Locate the cell with the specified text and output its [x, y] center coordinate. 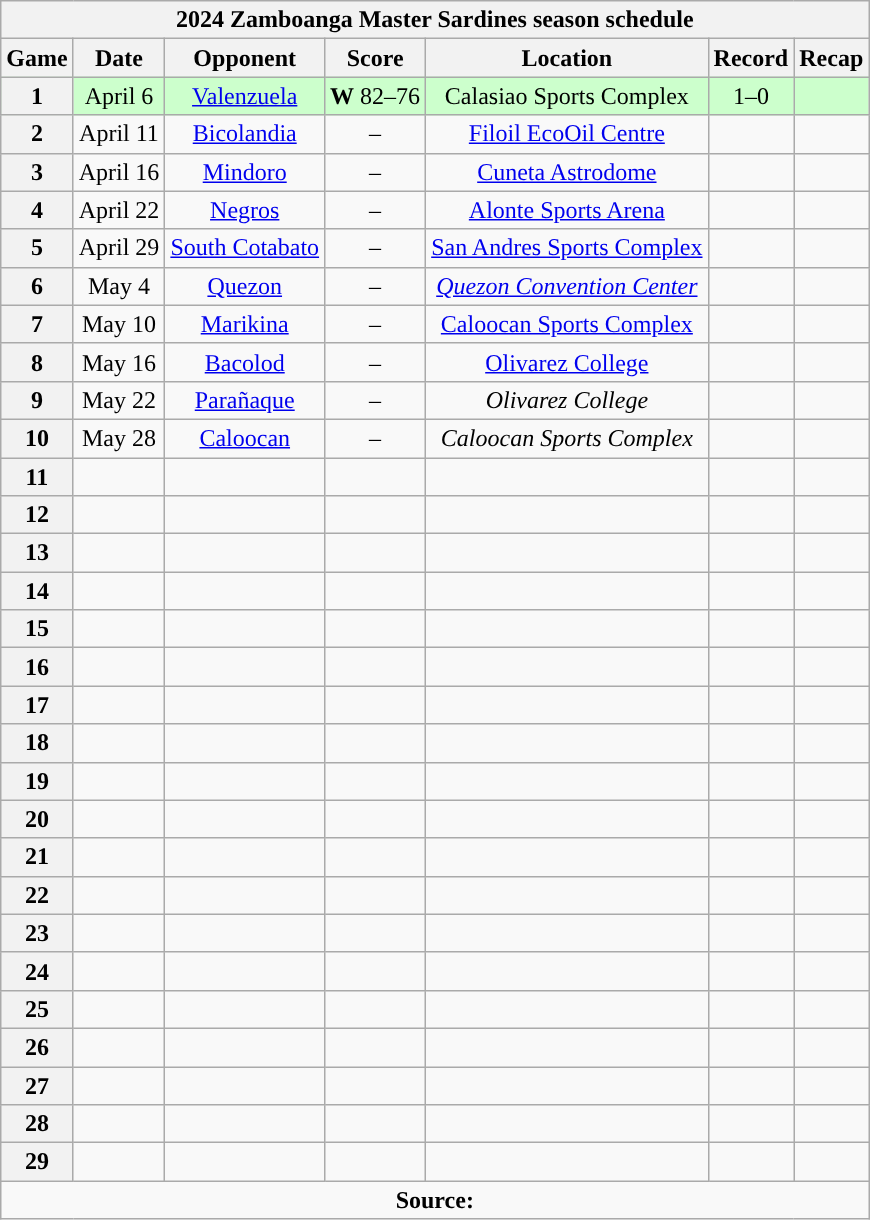
22 [37, 895]
Source: [435, 1200]
23 [37, 933]
Caloocan [245, 438]
May 16 [119, 362]
Mindoro [245, 172]
Quezon Convention Center [567, 286]
29 [37, 1162]
24 [37, 971]
Quezon [245, 286]
18 [37, 743]
April 6 [119, 96]
South Cotabato [245, 248]
7 [37, 324]
26 [37, 1047]
Date [119, 58]
2 [37, 134]
Opponent [245, 58]
Bicolandia [245, 134]
4 [37, 210]
Marikina [245, 324]
Cuneta Astrodome [567, 172]
15 [37, 629]
14 [37, 591]
3 [37, 172]
1 [37, 96]
Valenzuela [245, 96]
28 [37, 1124]
25 [37, 1009]
W 82–76 [376, 96]
21 [37, 857]
6 [37, 286]
Alonte Sports Arena [567, 210]
13 [37, 553]
Location [567, 58]
Score [376, 58]
19 [37, 781]
Record [751, 58]
2024 Zamboanga Master Sardines season schedule [435, 20]
San Andres Sports Complex [567, 248]
12 [37, 515]
Calasiao Sports Complex [567, 96]
11 [37, 477]
Game [37, 58]
April 16 [119, 172]
April 29 [119, 248]
8 [37, 362]
Bacolod [245, 362]
16 [37, 667]
May 4 [119, 286]
April 11 [119, 134]
Parañaque [245, 400]
17 [37, 705]
Filoil EcoOil Centre [567, 134]
May 22 [119, 400]
May 10 [119, 324]
April 22 [119, 210]
May 28 [119, 438]
9 [37, 400]
27 [37, 1085]
1–0 [751, 96]
Negros [245, 210]
5 [37, 248]
10 [37, 438]
20 [37, 819]
Recap [832, 58]
